From the cell containing the given text, extract its center point as [X, Y] coordinate. 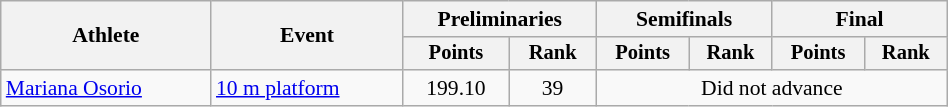
199.10 [456, 88]
Mariana Osorio [106, 88]
Preliminaries [500, 19]
Athlete [106, 36]
10 m platform [307, 88]
39 [553, 88]
Did not advance [772, 88]
Final [860, 19]
Event [307, 36]
Semifinals [684, 19]
